Scan for the cell matching the given text and deliver its (X, Y) coordinate at center. 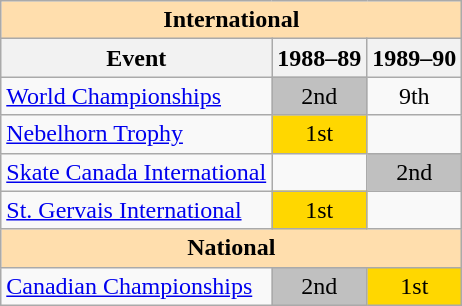
Canadian Championships (136, 286)
Skate Canada International (136, 172)
National (232, 248)
Event (136, 58)
World Championships (136, 96)
International (232, 20)
9th (414, 96)
1988–89 (320, 58)
St. Gervais International (136, 210)
Nebelhorn Trophy (136, 134)
1989–90 (414, 58)
